Return the (X, Y) coordinate for the center point of the cell that contains the specified text.  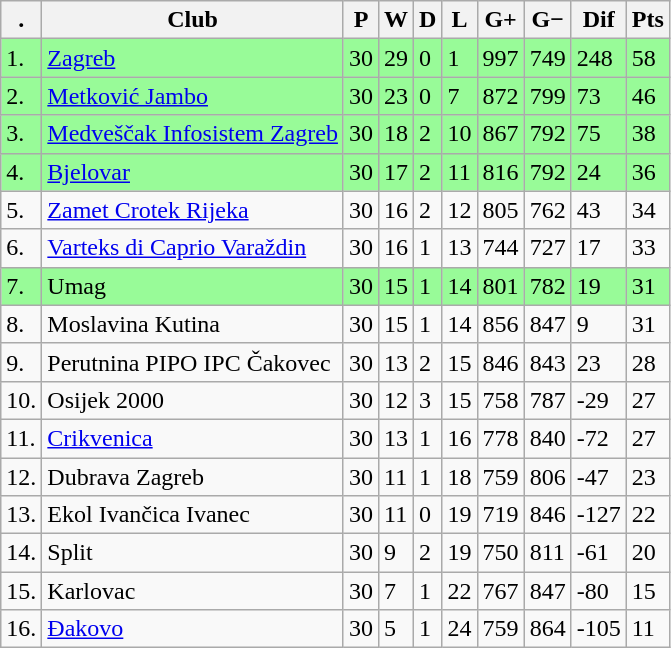
58 (648, 58)
3. (22, 134)
801 (500, 286)
867 (500, 134)
Karlovac (193, 591)
762 (548, 210)
719 (500, 515)
799 (548, 96)
782 (548, 286)
P (360, 20)
-105 (598, 629)
Zamet Crotek Rijeka (193, 210)
-72 (598, 438)
805 (500, 210)
Đakovo (193, 629)
758 (500, 400)
-80 (598, 591)
843 (548, 362)
872 (500, 96)
778 (500, 438)
15. (22, 591)
8. (22, 324)
Split (193, 553)
767 (500, 591)
28 (648, 362)
10. (22, 400)
-29 (598, 400)
Osijek 2000 (193, 400)
248 (598, 58)
7. (22, 286)
744 (500, 248)
Umag (193, 286)
9. (22, 362)
Crikvenica (193, 438)
75 (598, 134)
13. (22, 515)
811 (548, 553)
750 (500, 553)
20 (648, 553)
787 (548, 400)
L (460, 20)
Bjelovar (193, 172)
33 (648, 248)
840 (548, 438)
10 (460, 134)
36 (648, 172)
38 (648, 134)
-127 (598, 515)
12. (22, 477)
G+ (500, 20)
864 (548, 629)
Moslavina Kutina (193, 324)
2. (22, 96)
43 (598, 210)
34 (648, 210)
. (22, 20)
6. (22, 248)
816 (500, 172)
Pts (648, 20)
14. (22, 553)
11. (22, 438)
856 (500, 324)
-61 (598, 553)
Ekol Ivančica Ivanec (193, 515)
Zagreb (193, 58)
29 (396, 58)
Perutnina PIPO IPC Čakovec (193, 362)
727 (548, 248)
-47 (598, 477)
73 (598, 96)
W (396, 20)
Dubrava Zagreb (193, 477)
Dif (598, 20)
997 (500, 58)
749 (548, 58)
D (428, 20)
5. (22, 210)
1. (22, 58)
46 (648, 96)
4. (22, 172)
5 (396, 629)
Club (193, 20)
Varteks di Caprio Varaždin (193, 248)
Medveščak Infosistem Zagreb (193, 134)
Metković Jambo (193, 96)
3 (428, 400)
806 (548, 477)
16. (22, 629)
G− (548, 20)
